Provide the [X, Y] coordinate of the cell's center where the given text is located.  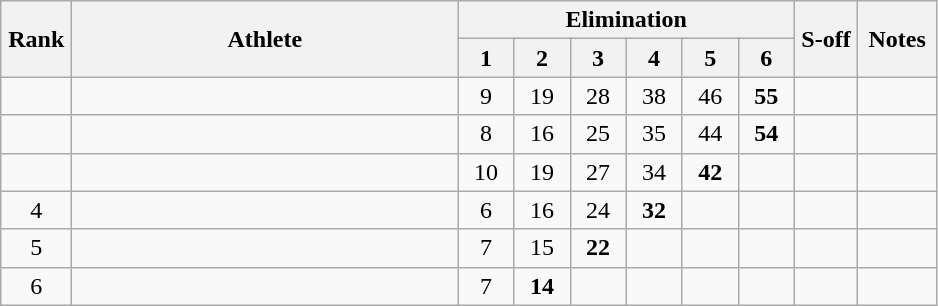
2 [542, 58]
25 [598, 134]
3 [598, 58]
32 [654, 210]
14 [542, 286]
28 [598, 96]
Notes [898, 39]
34 [654, 172]
54 [766, 134]
8 [486, 134]
22 [598, 248]
27 [598, 172]
44 [710, 134]
Rank [36, 39]
46 [710, 96]
1 [486, 58]
24 [598, 210]
S-off [826, 39]
10 [486, 172]
15 [542, 248]
42 [710, 172]
Elimination [626, 20]
9 [486, 96]
Athlete [265, 39]
38 [654, 96]
35 [654, 134]
55 [766, 96]
